Identify which cell holds the provided text, then report its [X, Y] central coordinate. 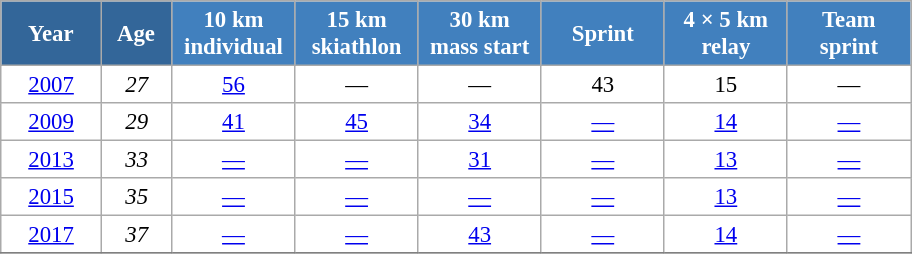
33 [136, 160]
27 [136, 85]
37 [136, 235]
34 [480, 122]
31 [480, 160]
30 km mass start [480, 34]
Year [52, 34]
2013 [52, 160]
Age [136, 34]
2007 [52, 85]
15 [726, 85]
2017 [52, 235]
56 [234, 85]
29 [136, 122]
2009 [52, 122]
35 [136, 197]
41 [234, 122]
15 km skiathlon [356, 34]
45 [356, 122]
Team sprint [848, 34]
10 km individual [234, 34]
Sprint [602, 34]
4 × 5 km relay [726, 34]
2015 [52, 197]
